Scan for the cell matching the given text and deliver its [X, Y] coordinate at center. 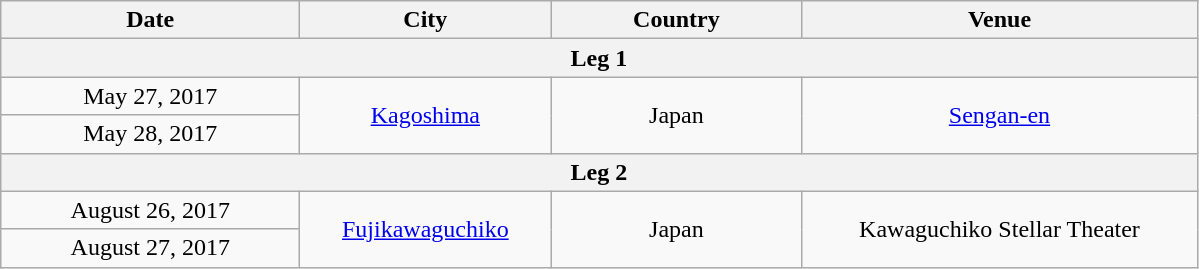
Kawaguchiko Stellar Theater [1000, 229]
Sengan-en [1000, 115]
May 27, 2017 [150, 96]
Kagoshima [426, 115]
Leg 2 [599, 172]
August 26, 2017 [150, 210]
Country [676, 20]
Date [150, 20]
Leg 1 [599, 58]
May 28, 2017 [150, 134]
August 27, 2017 [150, 248]
City [426, 20]
Fujikawaguchiko [426, 229]
Venue [1000, 20]
